Return (X, Y) of the center of cell containing provided text 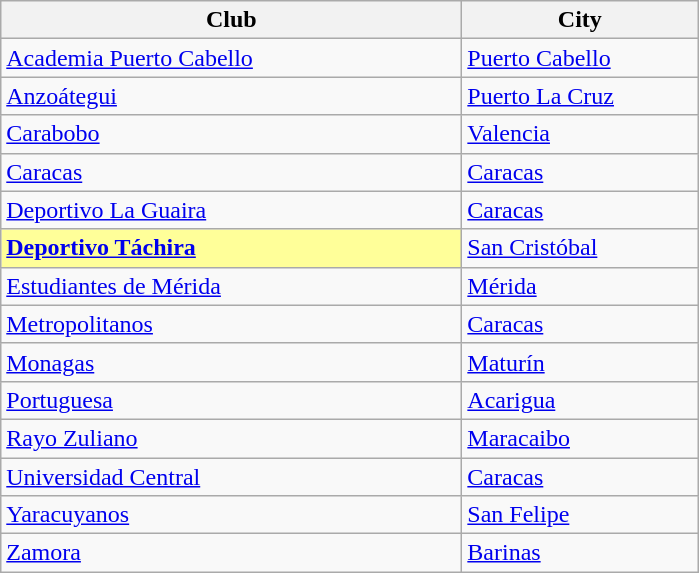
Metropolitanos (232, 324)
Academia Puerto Cabello (232, 58)
Maracaibo (580, 438)
Puerto Cabello (580, 58)
Puerto La Cruz (580, 96)
Valencia (580, 134)
Anzoátegui (232, 96)
Zamora (232, 553)
Deportivo La Guaira (232, 210)
Universidad Central (232, 477)
San Cristóbal (580, 248)
Yaracuyanos (232, 515)
Barinas (580, 553)
Portuguesa (232, 400)
Mérida (580, 286)
Club (232, 20)
Maturín (580, 362)
Estudiantes de Mérida (232, 286)
City (580, 20)
Carabobo (232, 134)
Acarigua (580, 400)
Rayo Zuliano (232, 438)
Monagas (232, 362)
San Felipe (580, 515)
Deportivo Táchira (232, 248)
